Provide the (X, Y) coordinate of the cell's center where the given text is located.  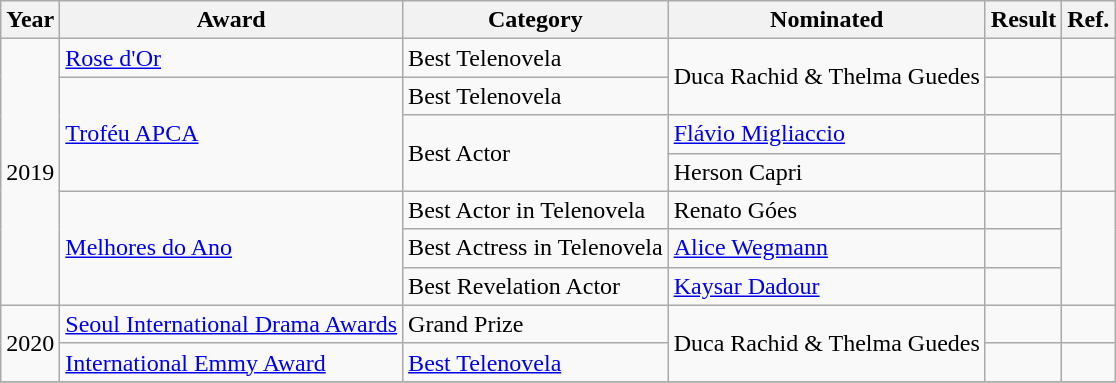
Kaysar Dadour (826, 286)
Seoul International Drama Awards (232, 324)
Ref. (1088, 20)
Year (30, 20)
Best Actress in Telenovela (536, 248)
2019 (30, 172)
Flávio Migliaccio (826, 134)
Renato Góes (826, 210)
Best Actor in Telenovela (536, 210)
Best Actor (536, 153)
Best Revelation Actor (536, 286)
Alice Wegmann (826, 248)
2020 (30, 343)
International Emmy Award (232, 362)
Melhores do Ano (232, 248)
Rose d'Or (232, 58)
Category (536, 20)
Herson Capri (826, 172)
Award (232, 20)
Troféu APCA (232, 134)
Nominated (826, 20)
Grand Prize (536, 324)
Result (1023, 20)
